Extract the [x, y] coordinate from the center of the cell holding the provided text.  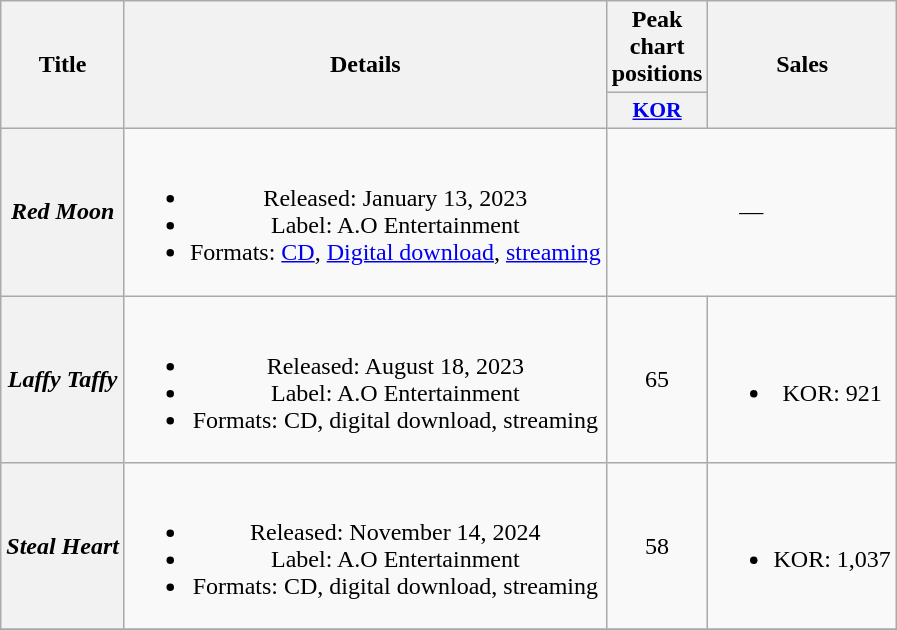
Released: November 14, 2024Label: A.O EntertainmentFormats: CD, digital download, streaming [365, 546]
58 [657, 546]
Sales [802, 65]
KOR: 921 [802, 380]
Red Moon [63, 212]
Released: August 18, 2023Label: A.O EntertainmentFormats: CD, digital download, streaming [365, 380]
Laffy Taffy [63, 380]
65 [657, 380]
Peak chartpositions [657, 47]
Title [63, 65]
— [751, 212]
KOR: 1,037 [802, 546]
Released: January 13, 2023Label: A.O EntertainmentFormats: CD, Digital download, streaming [365, 212]
KOR [657, 111]
Details [365, 65]
Steal Heart [63, 546]
